Output the [X, Y] coordinate of the center of the cell containing the given text.  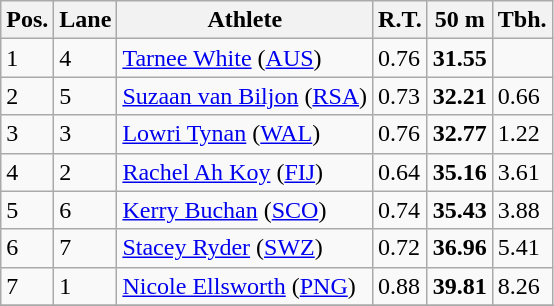
3.88 [522, 210]
0.66 [522, 96]
35.16 [460, 172]
Stacey Ryder (SWZ) [245, 248]
0.72 [400, 248]
8.26 [522, 286]
5.41 [522, 248]
35.43 [460, 210]
1.22 [522, 134]
0.73 [400, 96]
Suzaan van Biljon (RSA) [245, 96]
39.81 [460, 286]
31.55 [460, 58]
Tarnee White (AUS) [245, 58]
Athlete [245, 20]
Pos. [28, 20]
Lowri Tynan (WAL) [245, 134]
0.88 [400, 286]
Rachel Ah Koy (FIJ) [245, 172]
3.61 [522, 172]
32.21 [460, 96]
50 m [460, 20]
0.74 [400, 210]
Kerry Buchan (SCO) [245, 210]
Nicole Ellsworth (PNG) [245, 286]
36.96 [460, 248]
32.77 [460, 134]
Lane [86, 20]
R.T. [400, 20]
Tbh. [522, 20]
0.64 [400, 172]
